Identify which cell holds the provided text, then report its [x, y] central coordinate. 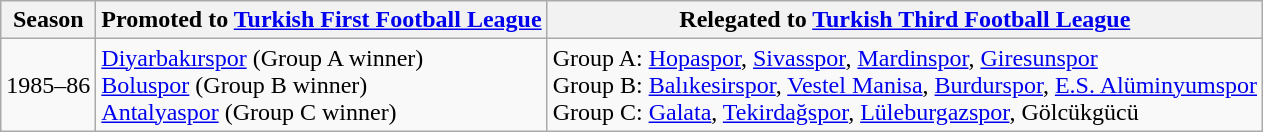
Promoted to Turkish First Football League [322, 20]
Diyarbakırspor (Group A winner)Boluspor (Group B winner)Antalyaspor (Group C winner) [322, 85]
1985–86 [48, 85]
Season [48, 20]
Relegated to Turkish Third Football League [904, 20]
